Output the [x, y] coordinate of the center of the cell containing the given text.  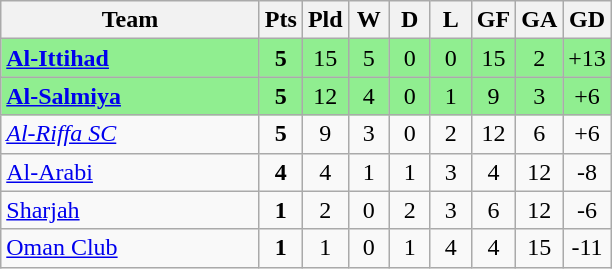
-8 [588, 172]
+13 [588, 58]
Al-Riffa SC [130, 134]
Pts [280, 20]
D [410, 20]
-6 [588, 210]
L [450, 20]
Al-Arabi [130, 172]
GA [540, 20]
Al-Ittihad [130, 58]
GF [493, 20]
W [368, 20]
Oman Club [130, 248]
Team [130, 20]
GD [588, 20]
-11 [588, 248]
Pld [325, 20]
Sharjah [130, 210]
Al-Salmiya [130, 96]
